Return the (X, Y) coordinate for the center point of the cell that contains the specified text.  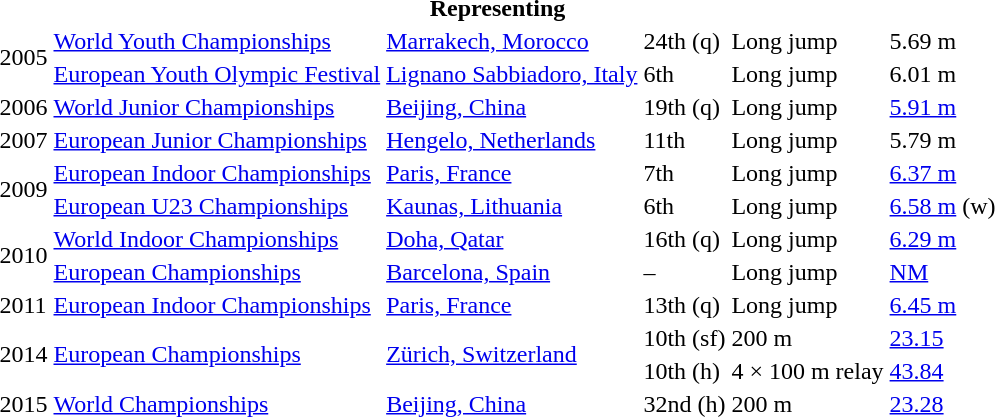
10th (h) (684, 371)
European U23 Championships (217, 206)
World Indoor Championships (217, 239)
200 m (808, 338)
Barcelona, Spain (512, 272)
Beijing, China (512, 107)
European Junior Championships (217, 140)
Hengelo, Netherlands (512, 140)
World Junior Championships (217, 107)
16th (q) (684, 239)
11th (684, 140)
24th (q) (684, 41)
Lignano Sabbiadoro, Italy (512, 74)
European Youth Olympic Festival (217, 74)
19th (q) (684, 107)
10th (sf) (684, 338)
7th (684, 173)
13th (q) (684, 305)
Zürich, Switzerland (512, 354)
World Youth Championships (217, 41)
– (684, 272)
4 × 100 m relay (808, 371)
Kaunas, Lithuania (512, 206)
Doha, Qatar (512, 239)
Marrakech, Morocco (512, 41)
